For the text-containing cell, return its midpoint in (x, y) coordinate format. 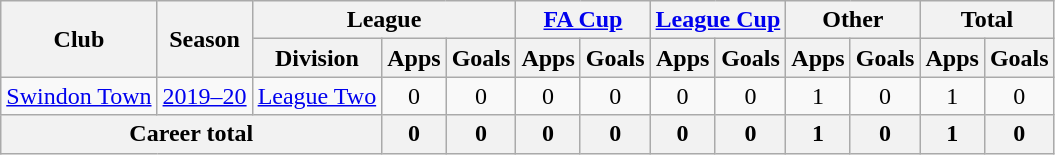
Career total (192, 134)
FA Cup (583, 20)
2019–20 (204, 96)
League Cup (718, 20)
Division (317, 58)
Swindon Town (79, 96)
Total (987, 20)
Season (204, 39)
League Two (317, 96)
Other (853, 20)
League (384, 20)
Club (79, 39)
